From the cell containing the given text, extract its center point as (X, Y) coordinate. 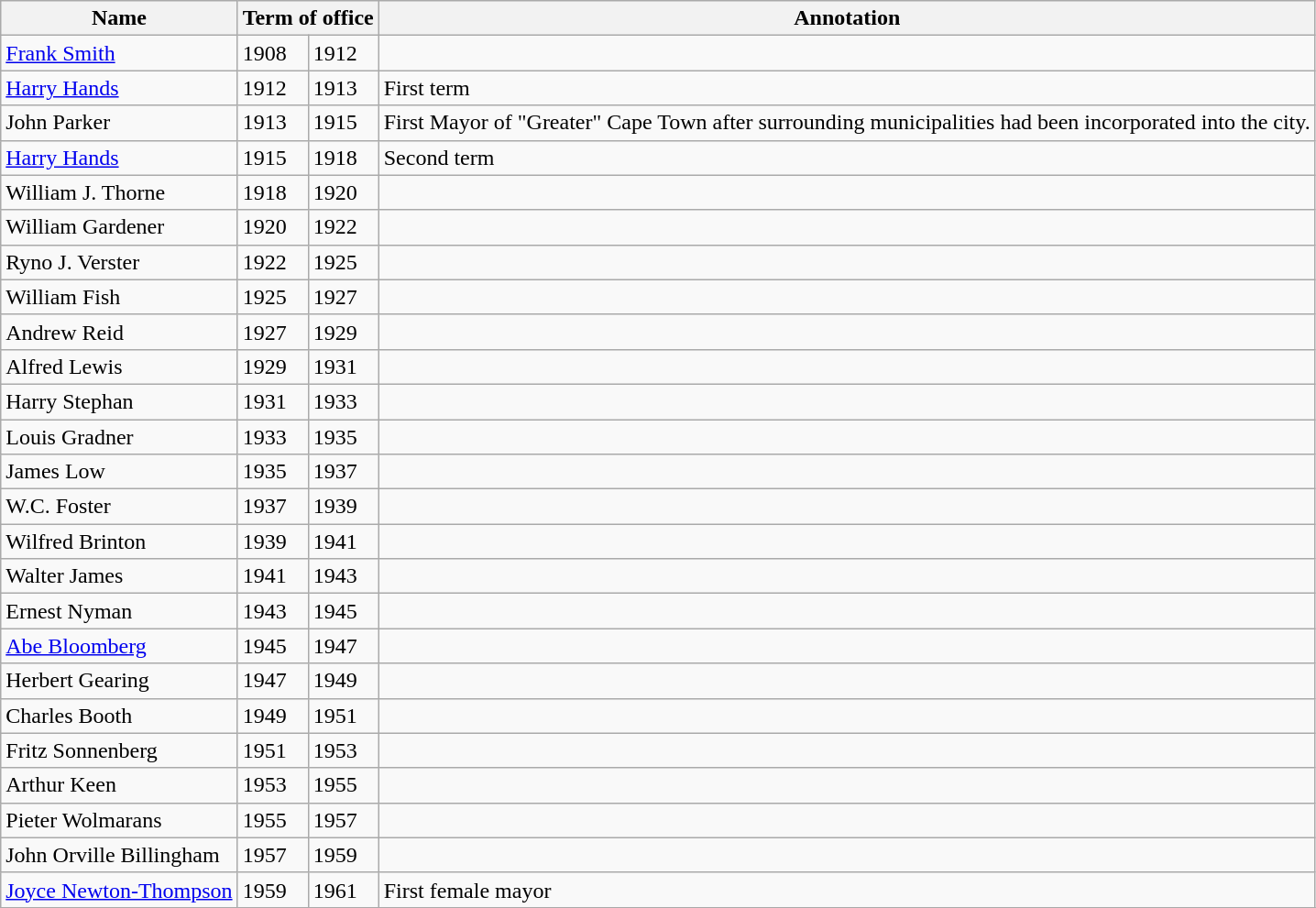
First female mayor (847, 890)
John Orville Billingham (119, 855)
W.C. Foster (119, 507)
1961 (343, 890)
William Gardener (119, 227)
Charles Booth (119, 716)
Abe Bloomberg (119, 646)
First Mayor of "Greater" Cape Town after surrounding municipalities had been incorporated into the city. (847, 123)
Frank Smith (119, 53)
William Fish (119, 297)
First term (847, 88)
Walter James (119, 576)
Louis Gradner (119, 437)
Second term (847, 158)
Wilfred Brinton (119, 542)
Name (119, 18)
John Parker (119, 123)
Ryno J. Verster (119, 262)
William J. Thorne (119, 192)
Arthur Keen (119, 785)
Harry Stephan (119, 401)
Herbert Gearing (119, 681)
Pieter Wolmarans (119, 820)
Ernest Nyman (119, 611)
Joyce Newton-Thompson (119, 890)
James Low (119, 472)
1908 (273, 53)
Alfred Lewis (119, 366)
Term of office (308, 18)
Andrew Reid (119, 332)
Fritz Sonnenberg (119, 750)
Annotation (847, 18)
